Provide the (X, Y) coordinate of the cell's center where the given text is located.  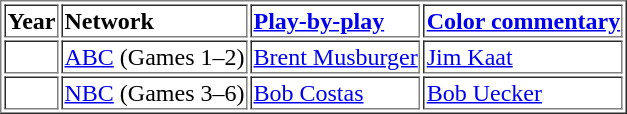
Year (31, 20)
Color commentary (524, 20)
Jim Kaat (524, 56)
Bob Uecker (524, 92)
Brent Musburger (335, 56)
ABC (Games 1–2) (154, 56)
Bob Costas (335, 92)
Network (154, 20)
Play-by-play (335, 20)
NBC (Games 3–6) (154, 92)
